Search for the cell housing the specified text and yield its (x, y) center coordinate. 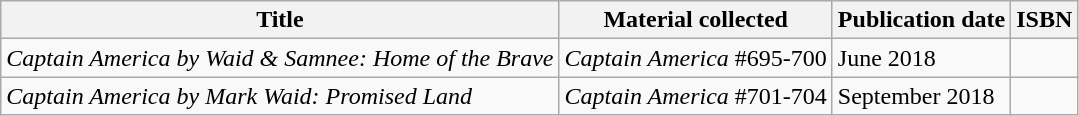
Captain America #695-700 (696, 58)
June 2018 (921, 58)
Publication date (921, 20)
Captain America #701-704 (696, 96)
September 2018 (921, 96)
Material collected (696, 20)
ISBN (1044, 20)
Captain America by Mark Waid: Promised Land (280, 96)
Title (280, 20)
Captain America by Waid & Samnee: Home of the Brave (280, 58)
